Scan for the cell matching the given text and deliver its [x, y] coordinate at center. 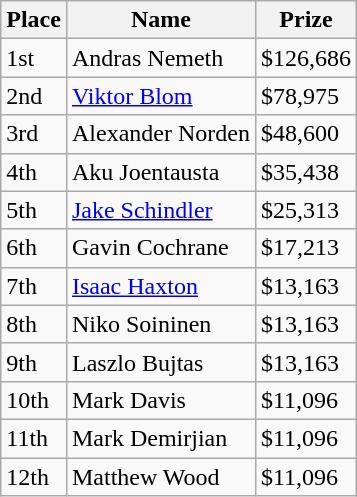
Name [160, 20]
Mark Davis [160, 400]
Matthew Wood [160, 477]
Laszlo Bujtas [160, 362]
Alexander Norden [160, 134]
3rd [34, 134]
5th [34, 210]
Andras Nemeth [160, 58]
$17,213 [306, 248]
$126,686 [306, 58]
12th [34, 477]
Place [34, 20]
Aku Joentausta [160, 172]
7th [34, 286]
$35,438 [306, 172]
Jake Schindler [160, 210]
9th [34, 362]
Viktor Blom [160, 96]
6th [34, 248]
$25,313 [306, 210]
Isaac Haxton [160, 286]
$48,600 [306, 134]
Niko Soininen [160, 324]
1st [34, 58]
2nd [34, 96]
11th [34, 438]
10th [34, 400]
Mark Demirjian [160, 438]
Prize [306, 20]
4th [34, 172]
8th [34, 324]
$78,975 [306, 96]
Gavin Cochrane [160, 248]
